Determine the (x, y) coordinate at the center of the cell enclosing the given text.  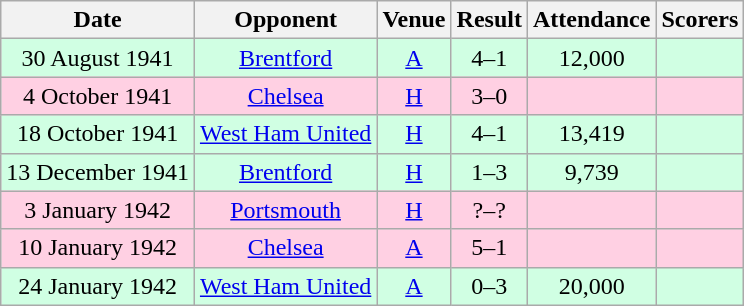
Portsmouth (285, 210)
3–0 (489, 96)
20,000 (591, 286)
24 January 1942 (98, 286)
3 January 1942 (98, 210)
Scorers (700, 20)
Opponent (285, 20)
13,419 (591, 134)
30 August 1941 (98, 58)
Date (98, 20)
13 December 1941 (98, 172)
9,739 (591, 172)
Attendance (591, 20)
0–3 (489, 286)
1–3 (489, 172)
5–1 (489, 248)
12,000 (591, 58)
4 October 1941 (98, 96)
Venue (414, 20)
18 October 1941 (98, 134)
10 January 1942 (98, 248)
Result (489, 20)
?–? (489, 210)
